Return the (x, y) coordinate for the center point of the cell that contains the specified text.  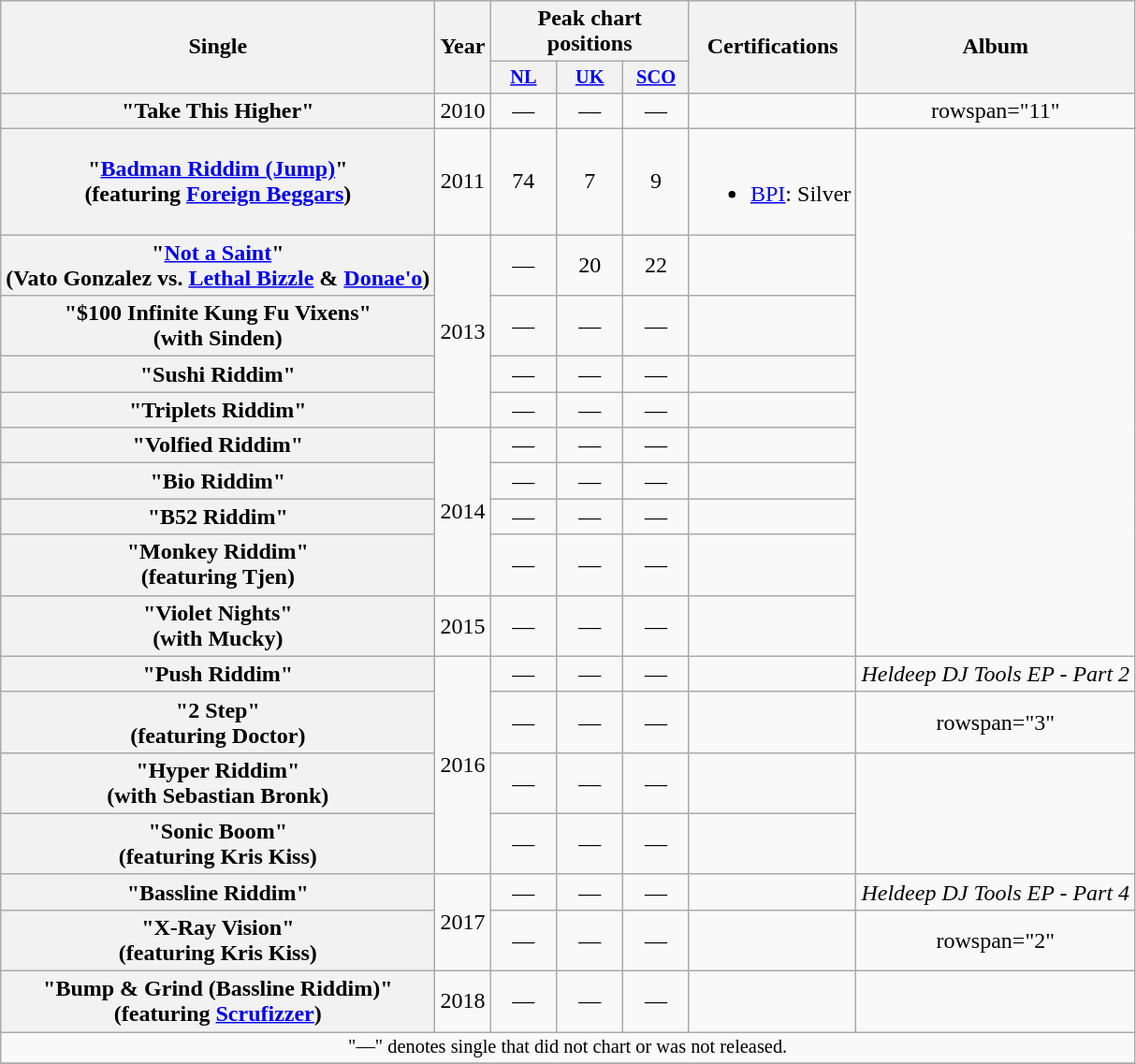
"Bassline Riddim" (218, 892)
rowspan="3" (996, 722)
"Volfied Riddim" (218, 445)
2013 (462, 331)
22 (657, 266)
"Sushi Riddim" (218, 374)
20 (590, 266)
2011 (462, 182)
Year (462, 47)
2018 (462, 1001)
Album (996, 47)
"Not a Saint"(Vato Gonzalez vs. Lethal Bizzle & Donae'o) (218, 266)
"B52 Riddim" (218, 517)
SCO (657, 78)
UK (590, 78)
9 (657, 182)
BPI: Silver (772, 182)
rowspan="11" (996, 110)
7 (590, 182)
"Triplets Riddim" (218, 410)
2015 (462, 625)
2010 (462, 110)
"Sonic Boom"(featuring Kris Kiss) (218, 844)
"$100 Infinite Kung Fu Vixens"(with Sinden) (218, 326)
Peak chart positions (590, 32)
Heldeep DJ Tools EP - Part 2 (996, 674)
"Bump & Grind (Bassline Riddim)"(featuring Scrufizzer) (218, 1001)
"Hyper Riddim"(with Sebastian Bronk) (218, 782)
2016 (462, 765)
Single (218, 47)
2017 (462, 923)
"Push Riddim" (218, 674)
"—" denotes single that did not chart or was not released. (568, 1048)
"Violet Nights"(with Mucky) (218, 625)
rowspan="2" (996, 940)
"Monkey Riddim"(featuring Tjen) (218, 565)
NL (524, 78)
"Bio Riddim" (218, 481)
"X-Ray Vision"(featuring Kris Kiss) (218, 940)
Certifications (772, 47)
2014 (462, 511)
74 (524, 182)
"Take This Higher" (218, 110)
"Badman Riddim (Jump)"(featuring Foreign Beggars) (218, 182)
"2 Step"(featuring Doctor) (218, 722)
Heldeep DJ Tools EP - Part 4 (996, 892)
